Scan for the cell matching the given text and deliver its (x, y) coordinate at center. 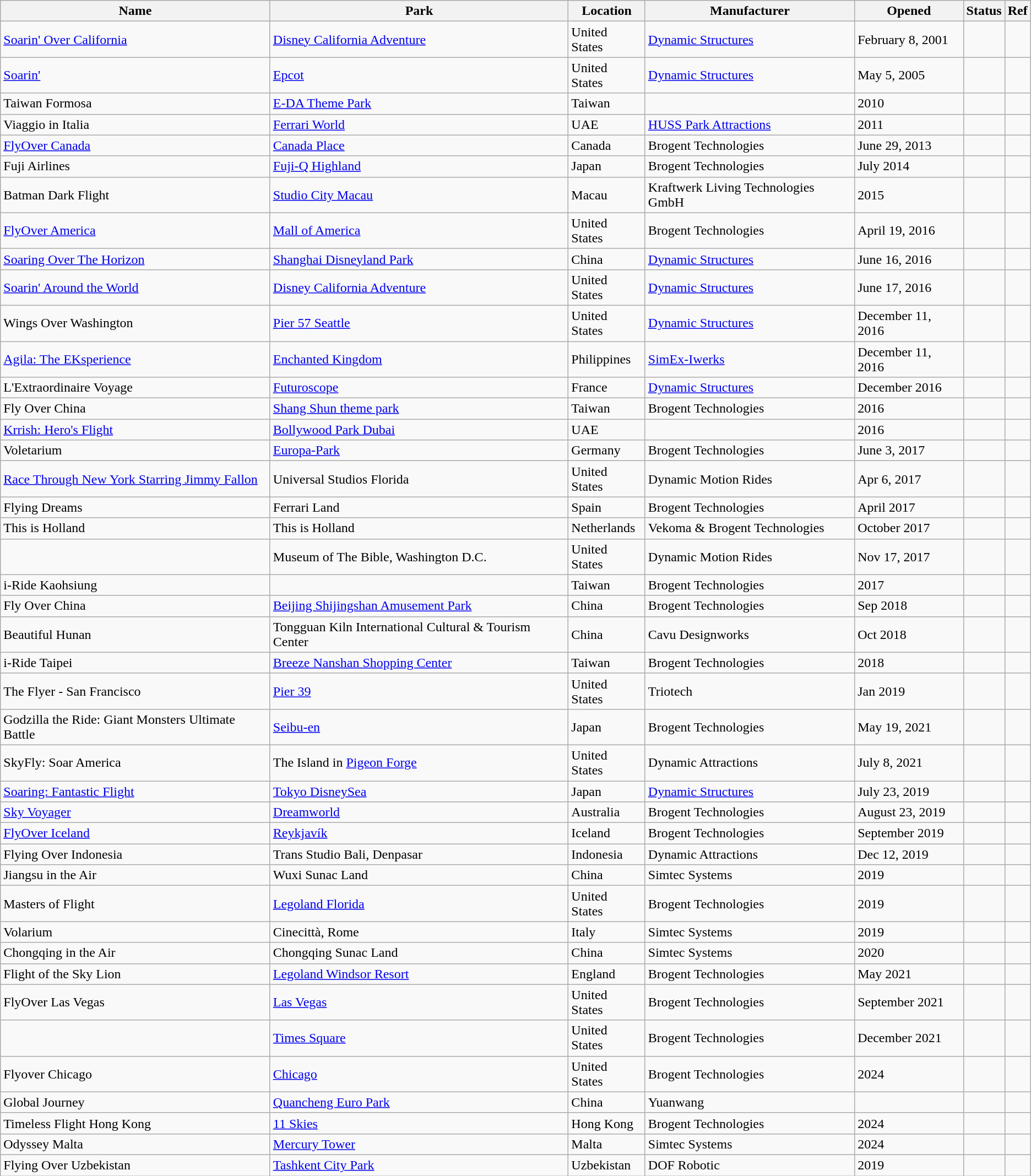
May 5, 2005 (909, 75)
Shang Shun theme park (419, 409)
Las Vegas (419, 1002)
July 8, 2021 (909, 762)
Vekoma & Brogent Technologies (750, 528)
Volarium (135, 932)
Pier 57 Seattle (419, 323)
Epcot (419, 75)
June 16, 2016 (909, 259)
September 2019 (909, 833)
October 2017 (909, 528)
Godzilla the Ride: Giant Monsters Ultimate Battle (135, 727)
Soaring Over The Horizon (135, 259)
Batman Dark Flight (135, 195)
Tokyo DisneySea (419, 792)
Studio City Macau (419, 195)
June 29, 2013 (909, 145)
Legoland Florida (419, 903)
Soaring: Fantastic Flight (135, 792)
2010 (909, 104)
Hong Kong (607, 1123)
Spain (607, 507)
Philippines (607, 359)
Cavu Designworks (750, 635)
Soarin' Around the World (135, 288)
Mercury Tower (419, 1144)
Fuji Airlines (135, 166)
Chicago (419, 1074)
Nov 17, 2017 (909, 556)
May 19, 2021 (909, 727)
April 2017 (909, 507)
Uzbekistan (607, 1165)
Seibu-en (419, 727)
Race Through New York Starring Jimmy Fallon (135, 479)
Reykjavík (419, 833)
July 23, 2019 (909, 792)
Name (135, 11)
SimEx-Iwerks (750, 359)
SkyFly: Soar America (135, 762)
Taiwan Formosa (135, 104)
Global Journey (135, 1102)
Timeless Flight Hong Kong (135, 1123)
Ferrari World (419, 124)
Krrish: Hero's Flight (135, 430)
FlyOver Iceland (135, 833)
i-Ride Taipei (135, 663)
E-DA Theme Park (419, 104)
The Island in Pigeon Forge (419, 762)
Beautiful Hunan (135, 635)
Masters of Flight (135, 903)
Trans Studio Bali, Denpasar (419, 854)
i-Ride Kaohsiung (135, 585)
DOF Robotic (750, 1165)
France (607, 388)
11 Skies (419, 1123)
Wuxi Sunac Land (419, 875)
Ref (1018, 11)
2018 (909, 663)
December 2021 (909, 1038)
Pier 39 (419, 691)
L'Extraordinaire Voyage (135, 388)
Beijing Shijingshan Amusement Park (419, 606)
2011 (909, 124)
Canada Place (419, 145)
FlyOver Canada (135, 145)
Cinecittà, Rome (419, 932)
Manufacturer (750, 11)
Flying Over Indonesia (135, 854)
Times Square (419, 1038)
Futuroscope (419, 388)
Dreamworld (419, 812)
Location (607, 11)
FlyOver Las Vegas (135, 1002)
Canada (607, 145)
June 17, 2016 (909, 288)
Shanghai Disneyland Park (419, 259)
Park (419, 11)
Kraftwerk Living Technologies GmbH (750, 195)
Tashkent City Park (419, 1165)
Odyssey Malta (135, 1144)
September 2021 (909, 1002)
Museum of The Bible, Washington D.C. (419, 556)
Australia (607, 812)
Tongguan Kiln International Cultural & Tourism Center (419, 635)
August 23, 2019 (909, 812)
England (607, 974)
Chongqing in the Air (135, 953)
Flyover Chicago (135, 1074)
Agila: The EKsperience (135, 359)
Flying Dreams (135, 507)
February 8, 2001 (909, 40)
Europa-Park (419, 451)
Indonesia (607, 854)
Legoland Windsor Resort (419, 974)
June 3, 2017 (909, 451)
Opened (909, 11)
Quancheng Euro Park (419, 1102)
Wings Over Washington (135, 323)
Mall of America (419, 230)
Triotech (750, 691)
Macau (607, 195)
Bollywood Park Dubai (419, 430)
Status (984, 11)
Oct 2018 (909, 635)
Soarin' Over California (135, 40)
Soarin' (135, 75)
Universal Studios Florida (419, 479)
Voletarium (135, 451)
Breeze Nanshan Shopping Center (419, 663)
Iceland (607, 833)
The Flyer - San Francisco (135, 691)
July 2014 (909, 166)
2020 (909, 953)
FlyOver America (135, 230)
Netherlands (607, 528)
Flight of the Sky Lion (135, 974)
Italy (607, 932)
2017 (909, 585)
Chongqing Sunac Land (419, 953)
Sky Voyager (135, 812)
Malta (607, 1144)
HUSS Park Attractions (750, 124)
Jiangsu in the Air (135, 875)
Apr 6, 2017 (909, 479)
December 2016 (909, 388)
Viaggio in Italia (135, 124)
Sep 2018 (909, 606)
Jan 2019 (909, 691)
Fuji-Q Highland (419, 166)
2015 (909, 195)
Yuanwang (750, 1102)
Germany (607, 451)
Enchanted Kingdom (419, 359)
Flying Over Uzbekistan (135, 1165)
Ferrari Land (419, 507)
April 19, 2016 (909, 230)
May 2021 (909, 974)
Dec 12, 2019 (909, 854)
